Output the [x, y] coordinate of the center of the cell containing the given text.  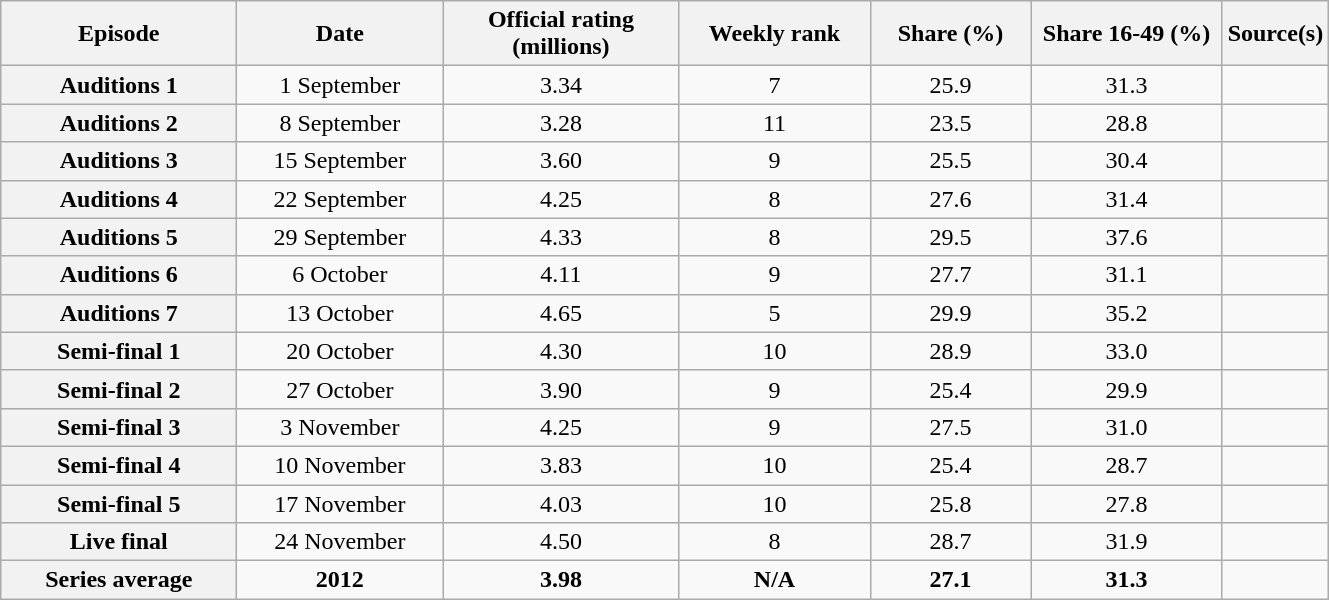
20 October [340, 351]
Semi-final 2 [119, 389]
Series average [119, 580]
4.30 [561, 351]
27.8 [1126, 503]
Share 16-49 (%) [1126, 34]
31.1 [1126, 275]
Auditions 1 [119, 85]
28.8 [1126, 123]
13 October [340, 313]
24 November [340, 542]
4.65 [561, 313]
25.5 [950, 161]
10 November [340, 465]
35.2 [1126, 313]
22 September [340, 199]
3.83 [561, 465]
Semi-final 1 [119, 351]
4.11 [561, 275]
Live final [119, 542]
8 September [340, 123]
23.5 [950, 123]
4.50 [561, 542]
7 [774, 85]
31.4 [1126, 199]
6 October [340, 275]
Auditions 6 [119, 275]
Official rating(millions) [561, 34]
27.5 [950, 427]
3.90 [561, 389]
37.6 [1126, 237]
Date [340, 34]
Source(s) [1276, 34]
27.1 [950, 580]
27.7 [950, 275]
Semi-final 3 [119, 427]
33.0 [1126, 351]
Episode [119, 34]
29.5 [950, 237]
Share (%) [950, 34]
3.34 [561, 85]
11 [774, 123]
3.60 [561, 161]
31.0 [1126, 427]
Auditions 7 [119, 313]
27 October [340, 389]
4.03 [561, 503]
28.9 [950, 351]
Weekly rank [774, 34]
N/A [774, 580]
3 November [340, 427]
17 November [340, 503]
25.9 [950, 85]
Semi-final 5 [119, 503]
2012 [340, 580]
27.6 [950, 199]
25.8 [950, 503]
5 [774, 313]
Auditions 2 [119, 123]
Auditions 3 [119, 161]
30.4 [1126, 161]
31.9 [1126, 542]
Auditions 4 [119, 199]
1 September [340, 85]
29 September [340, 237]
15 September [340, 161]
3.98 [561, 580]
3.28 [561, 123]
Semi-final 4 [119, 465]
Auditions 5 [119, 237]
4.33 [561, 237]
